From the cell containing the given text, extract its center point as (X, Y) coordinate. 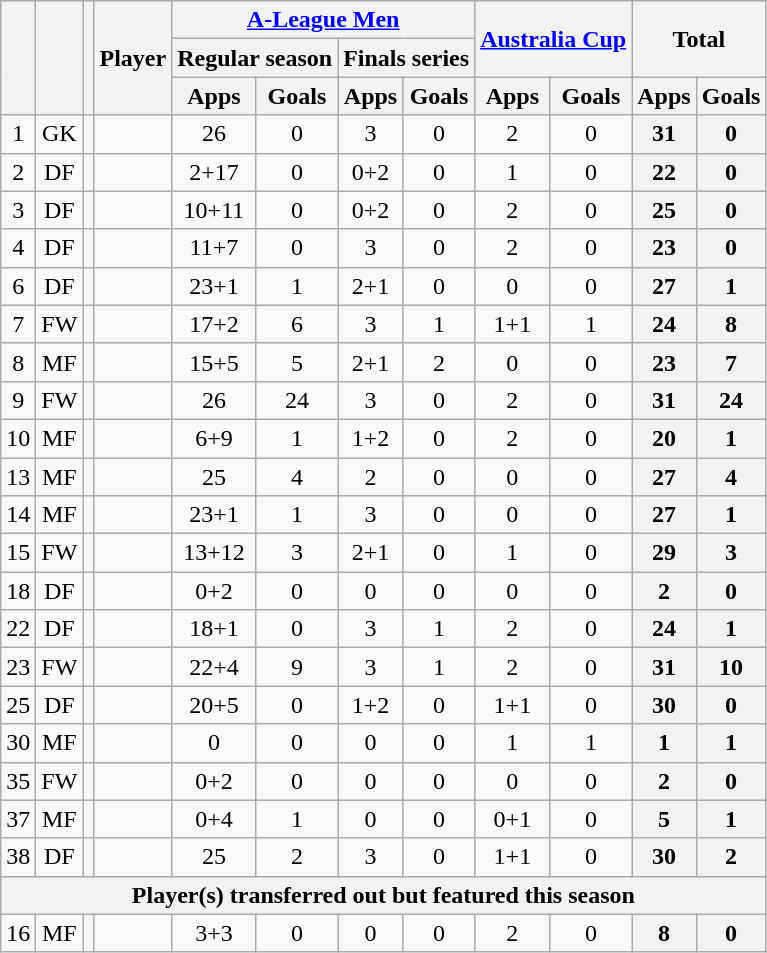
13 (18, 477)
15+5 (214, 362)
Total (699, 39)
GK (60, 134)
18 (18, 591)
16 (18, 933)
Player (133, 58)
0+4 (214, 819)
14 (18, 515)
35 (18, 781)
18+1 (214, 629)
20 (664, 438)
Player(s) transferred out but featured this season (384, 895)
2+17 (214, 172)
37 (18, 819)
0+1 (512, 819)
Regular season (255, 58)
Australia Cup (554, 39)
6+9 (214, 438)
29 (664, 553)
11+7 (214, 248)
13+12 (214, 553)
3+3 (214, 933)
20+5 (214, 705)
22+4 (214, 667)
17+2 (214, 324)
A-League Men (324, 20)
Finals series (406, 58)
10+11 (214, 210)
15 (18, 553)
38 (18, 857)
